Identify which cell holds the provided text, then report its (X, Y) central coordinate. 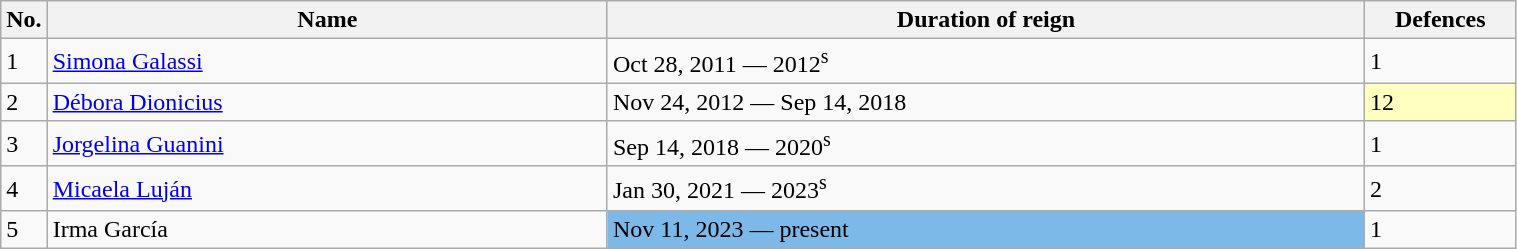
Nov 24, 2012 — Sep 14, 2018 (986, 102)
Débora Dionicius (327, 102)
3 (24, 144)
Simona Galassi (327, 62)
Oct 28, 2011 — 2012s (986, 62)
Jorgelina Guanini (327, 144)
Jan 30, 2021 — 2023s (986, 188)
Nov 11, 2023 — present (986, 230)
No. (24, 20)
Sep 14, 2018 — 2020s (986, 144)
Defences (1441, 20)
Micaela Luján (327, 188)
12 (1441, 102)
Name (327, 20)
4 (24, 188)
5 (24, 230)
Duration of reign (986, 20)
Irma García (327, 230)
